From the cell containing the given text, extract its center point as [X, Y] coordinate. 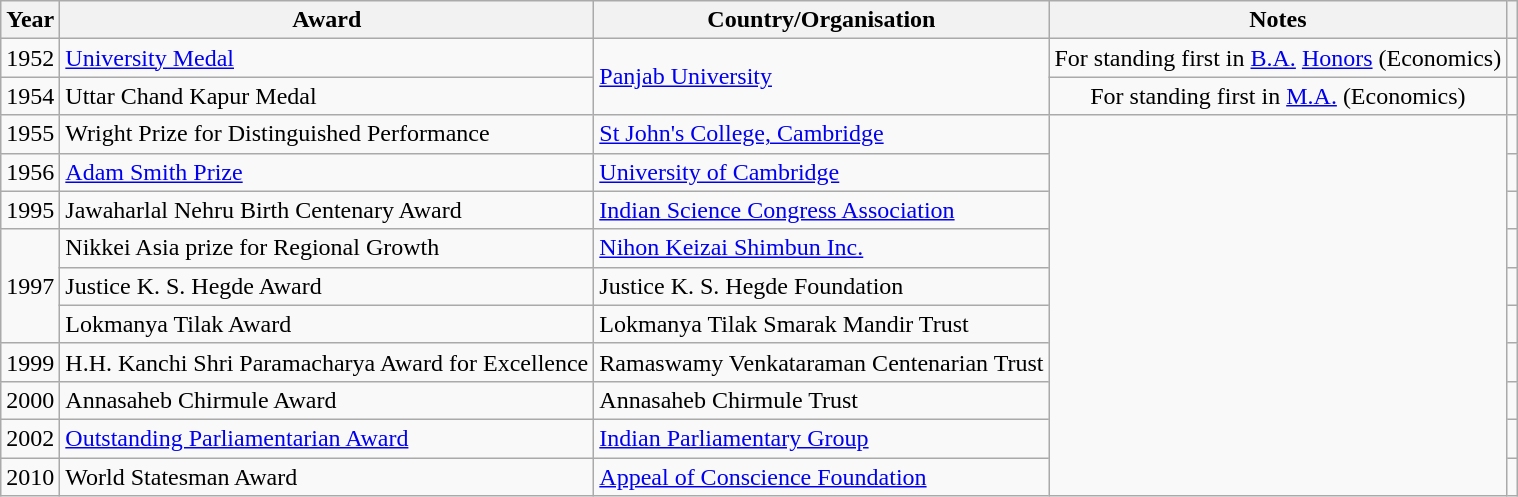
Nihon Keizai Shimbun Inc. [822, 248]
Indian Science Congress Association [822, 210]
Justice K. S. Hegde Award [327, 286]
Jawaharlal Nehru Birth Centenary Award [327, 210]
University of Cambridge [822, 172]
Notes [1278, 20]
Annasaheb Chirmule Award [327, 400]
Outstanding Parliamentarian Award [327, 438]
Country/Organisation [822, 20]
For standing first in B.A. Honors (Economics) [1278, 58]
Lokmanya Tilak Smarak Mandir Trust [822, 324]
Panjab University [822, 77]
Wright Prize for Distinguished Performance [327, 134]
Justice K. S. Hegde Foundation [822, 286]
2000 [30, 400]
Award [327, 20]
World Statesman Award [327, 477]
Ramaswamy Venkataraman Centenarian Trust [822, 362]
Appeal of Conscience Foundation [822, 477]
University Medal [327, 58]
Adam Smith Prize [327, 172]
1956 [30, 172]
Annasaheb Chirmule Trust [822, 400]
Uttar Chand Kapur Medal [327, 96]
1995 [30, 210]
1954 [30, 96]
H.H. Kanchi Shri Paramacharya Award for Excellence [327, 362]
For standing first in M.A. (Economics) [1278, 96]
St John's College, Cambridge [822, 134]
Nikkei Asia prize for Regional Growth [327, 248]
1952 [30, 58]
2010 [30, 477]
Year [30, 20]
Indian Parliamentary Group [822, 438]
2002 [30, 438]
1955 [30, 134]
1997 [30, 286]
1999 [30, 362]
Lokmanya Tilak Award [327, 324]
